Output the [X, Y] coordinate of the center of the cell containing the given text.  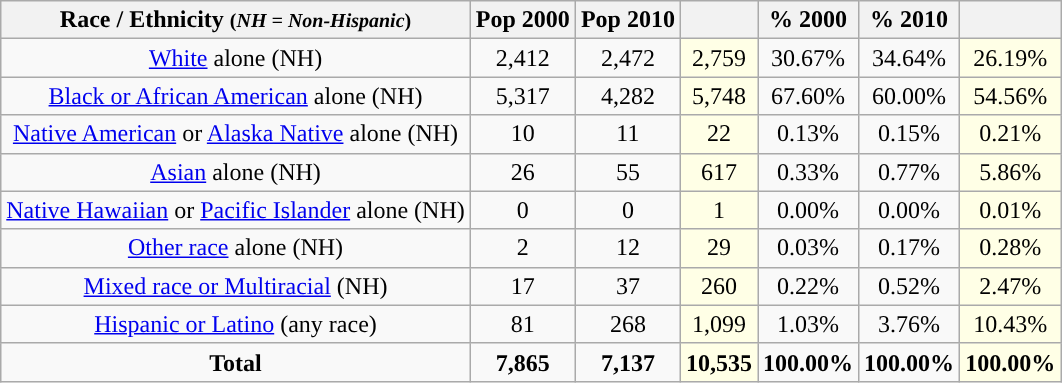
2,412 [522, 58]
0.21% [1010, 134]
7,865 [522, 362]
29 [718, 248]
2.47% [1010, 286]
Hispanic or Latino (any race) [236, 324]
30.67% [808, 58]
2,759 [718, 58]
26.19% [1010, 58]
1 [718, 210]
10,535 [718, 362]
2 [522, 248]
17 [522, 286]
0.52% [910, 286]
Native American or Alaska Native alone (NH) [236, 134]
Other race alone (NH) [236, 248]
5,748 [718, 96]
268 [628, 324]
34.64% [910, 58]
12 [628, 248]
3.76% [910, 324]
5,317 [522, 96]
7,137 [628, 362]
Asian alone (NH) [236, 172]
Native Hawaiian or Pacific Islander alone (NH) [236, 210]
0.03% [808, 248]
260 [718, 286]
4,282 [628, 96]
Pop 2000 [522, 20]
Race / Ethnicity (NH = Non-Hispanic) [236, 20]
Total [236, 362]
5.86% [1010, 172]
54.56% [1010, 96]
67.60% [808, 96]
1,099 [718, 324]
81 [522, 324]
10 [522, 134]
617 [718, 172]
0.01% [1010, 210]
0.28% [1010, 248]
% 2010 [910, 20]
11 [628, 134]
26 [522, 172]
Mixed race or Multiracial (NH) [236, 286]
37 [628, 286]
0.33% [808, 172]
60.00% [910, 96]
Pop 2010 [628, 20]
0.15% [910, 134]
2,472 [628, 58]
Black or African American alone (NH) [236, 96]
22 [718, 134]
55 [628, 172]
1.03% [808, 324]
0.17% [910, 248]
0.77% [910, 172]
0.22% [808, 286]
White alone (NH) [236, 58]
0.13% [808, 134]
% 2000 [808, 20]
10.43% [1010, 324]
